Find where the given text appears and provide that cell's center as [X, Y] coordinate. 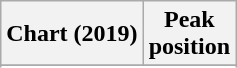
Chart (2019) [72, 34]
Peakposition [189, 34]
